For the text-containing cell, return its midpoint in [X, Y] coordinate format. 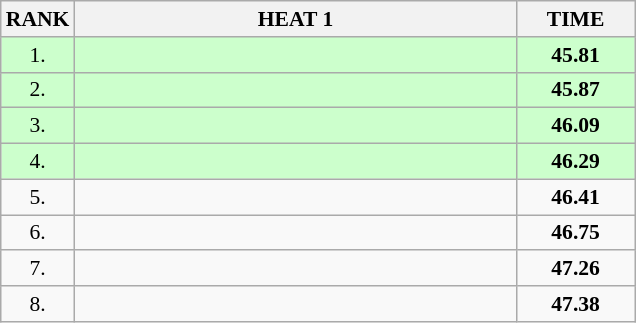
7. [38, 269]
46.09 [576, 126]
47.26 [576, 269]
1. [38, 55]
5. [38, 197]
47.38 [576, 304]
6. [38, 233]
46.41 [576, 197]
2. [38, 90]
46.29 [576, 162]
4. [38, 162]
45.81 [576, 55]
3. [38, 126]
HEAT 1 [295, 19]
46.75 [576, 233]
RANK [38, 19]
TIME [576, 19]
8. [38, 304]
45.87 [576, 90]
